Search for the cell housing the specified text and yield its (x, y) center coordinate. 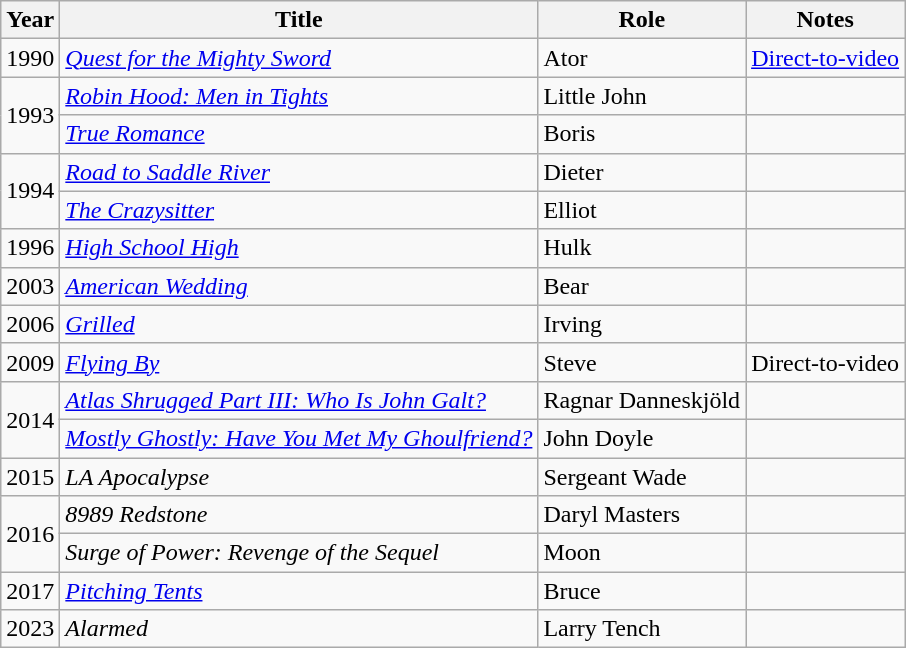
American Wedding (299, 286)
1996 (30, 248)
Irving (642, 324)
Elliot (642, 210)
Larry Tench (642, 629)
LA Apocalypse (299, 477)
2015 (30, 477)
The Crazysitter (299, 210)
2023 (30, 629)
Daryl Masters (642, 515)
Notes (826, 20)
Little John (642, 96)
1990 (30, 58)
Sergeant Wade (642, 477)
8989 Redstone (299, 515)
Ragnar Danneskjöld (642, 400)
Bruce (642, 591)
John Doyle (642, 438)
Year (30, 20)
Steve (642, 362)
1993 (30, 115)
Moon (642, 553)
Mostly Ghostly: Have You Met My Ghoulfriend? (299, 438)
Boris (642, 134)
1994 (30, 191)
Flying By (299, 362)
Alarmed (299, 629)
Grilled (299, 324)
True Romance (299, 134)
Title (299, 20)
Atlas Shrugged Part III: Who Is John Galt? (299, 400)
Pitching Tents (299, 591)
Dieter (642, 172)
Hulk (642, 248)
Surge of Power: Revenge of the Sequel (299, 553)
2016 (30, 534)
2006 (30, 324)
Quest for the Mighty Sword (299, 58)
Road to Saddle River (299, 172)
Bear (642, 286)
Ator (642, 58)
2009 (30, 362)
2014 (30, 419)
Robin Hood: Men in Tights (299, 96)
2017 (30, 591)
2003 (30, 286)
Role (642, 20)
High School High (299, 248)
